Locate the cell with the specified text and output its (X, Y) center coordinate. 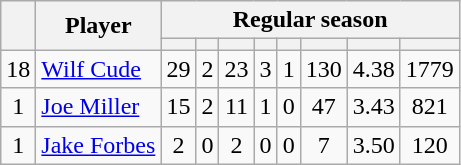
11 (236, 107)
821 (430, 107)
47 (324, 107)
3.50 (374, 145)
Regular season (310, 20)
Jake Forbes (98, 145)
Player (98, 26)
120 (430, 145)
18 (18, 69)
29 (178, 69)
1779 (430, 69)
7 (324, 145)
Wilf Cude (98, 69)
Joe Miller (98, 107)
3.43 (374, 107)
4.38 (374, 69)
15 (178, 107)
23 (236, 69)
3 (266, 69)
130 (324, 69)
